From the cell containing the given text, extract its center point as (x, y) coordinate. 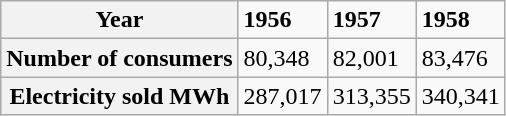
Year (120, 20)
82,001 (372, 58)
83,476 (460, 58)
Electricity sold MWh (120, 96)
1956 (282, 20)
80,348 (282, 58)
Number of consumers (120, 58)
340,341 (460, 96)
1957 (372, 20)
313,355 (372, 96)
287,017 (282, 96)
1958 (460, 20)
